Output the (X, Y) coordinate of the center of the cell containing the given text.  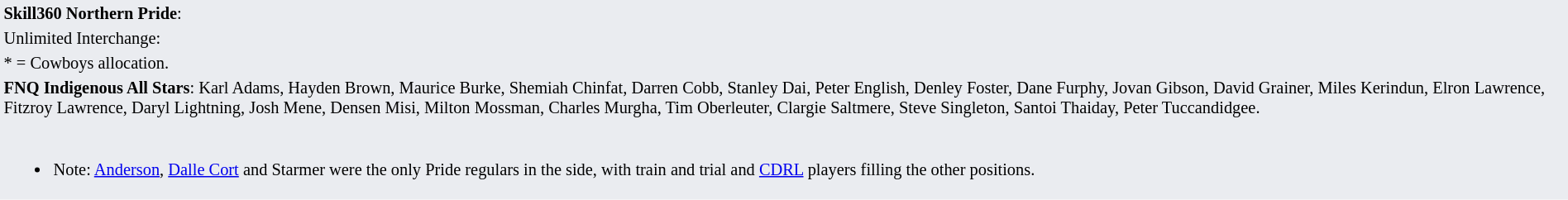
Note: Anderson, Dalle Cort and Starmer were the only Pride regulars in the side, with train and trial and CDRL players filling the other positions. (784, 160)
Skill360 Northern Pride: (784, 13)
* = Cowboys allocation. (784, 63)
Unlimited Interchange: (784, 38)
